Return the [x, y] coordinate for the center point of the cell that contains the specified text.  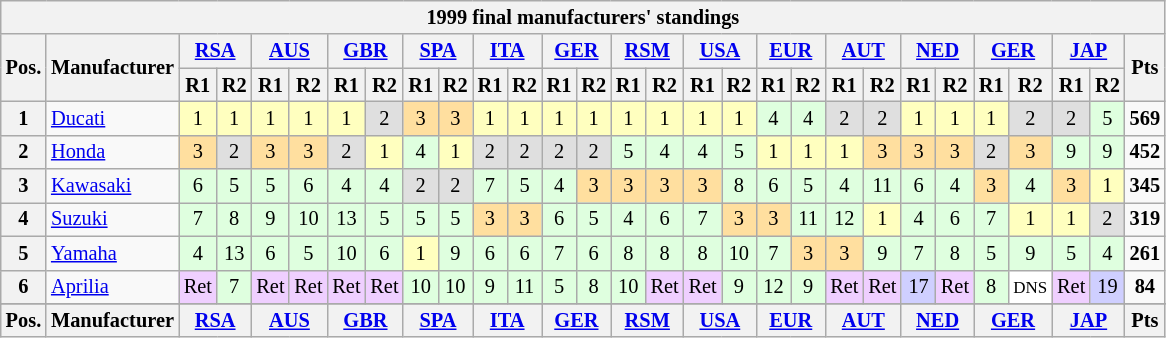
DNS [1030, 287]
569 [1145, 118]
Honda [112, 152]
1999 final manufacturers' standings [583, 17]
261 [1145, 253]
Yamaha [112, 253]
Ducati [112, 118]
Aprilia [112, 287]
452 [1145, 152]
84 [1145, 287]
19 [1108, 287]
319 [1145, 219]
Suzuki [112, 219]
17 [918, 287]
Kawasaki [112, 186]
345 [1145, 186]
